Return [X, Y] of the center of cell containing provided text 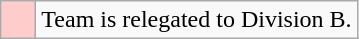
Team is relegated to Division B. [196, 20]
